Search for the cell housing the specified text and yield its [x, y] center coordinate. 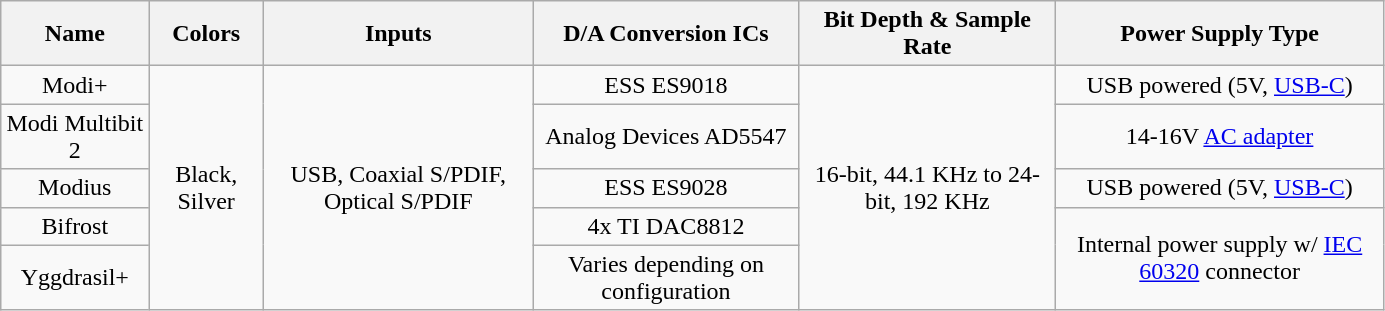
Inputs [398, 34]
Varies depending on configuration [666, 278]
14-16V AC adapter [1220, 136]
Modi+ [75, 85]
ESS ES9018 [666, 85]
Power Supply Type [1220, 34]
Modius [75, 188]
Colors [206, 34]
D/A Conversion ICs [666, 34]
Modi Multibit 2 [75, 136]
ESS ES9028 [666, 188]
Analog Devices AD5547 [666, 136]
4x TI DAC8812 [666, 226]
Bifrost [75, 226]
USB, Coaxial S/PDIF, Optical S/PDIF [398, 188]
16-bit, 44.1 KHz to 24-bit, 192 KHz [928, 188]
Black, Silver [206, 188]
Name [75, 34]
Bit Depth & Sample Rate [928, 34]
Internal power supply w/ IEC 60320 connector [1220, 258]
Yggdrasil+ [75, 278]
